Output the [X, Y] coordinate of the center of the cell containing the given text.  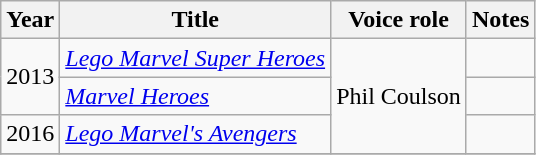
2016 [30, 134]
Marvel Heroes [196, 96]
2013 [30, 77]
Year [30, 20]
Lego Marvel's Avengers [196, 134]
Title [196, 20]
Notes [500, 20]
Voice role [399, 20]
Phil Coulson [399, 96]
Lego Marvel Super Heroes [196, 58]
